Provide the [X, Y] coordinate of the cell's center where the given text is located.  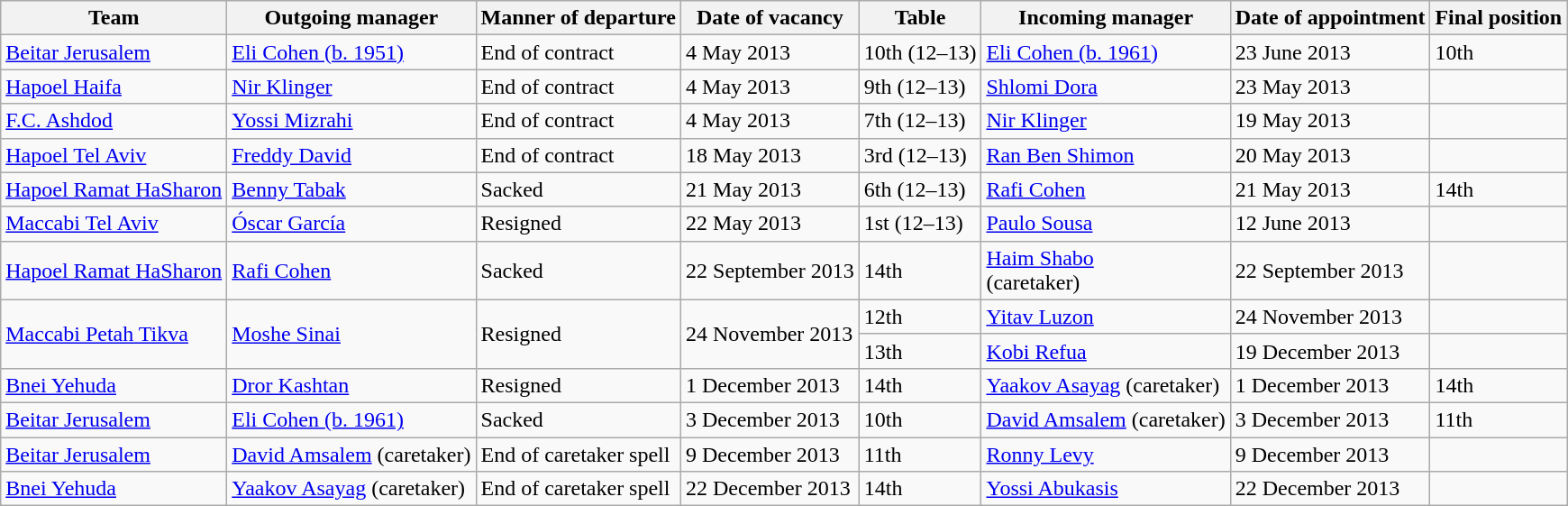
Yossi Abukasis [1106, 489]
Hapoel Haifa [114, 87]
18 May 2013 [770, 155]
Hapoel Tel Aviv [114, 155]
13th [920, 351]
9th (12–13) [920, 87]
Outgoing manager [351, 18]
Óscar García [351, 224]
Freddy David [351, 155]
Haim Shabo(caretaker) [1106, 271]
Benny Tabak [351, 189]
22 May 2013 [770, 224]
19 May 2013 [1330, 121]
Date of appointment [1330, 18]
F.C. Ashdod [114, 121]
Eli Cohen (b. 1951) [351, 52]
Team [114, 18]
23 May 2013 [1330, 87]
Maccabi Tel Aviv [114, 224]
Ronny Levy [1106, 454]
7th (12–13) [920, 121]
Yossi Mizrahi [351, 121]
20 May 2013 [1330, 155]
19 December 2013 [1330, 351]
Kobi Refua [1106, 351]
1st (12–13) [920, 224]
Date of vacancy [770, 18]
Incoming manager [1106, 18]
Manner of departure [579, 18]
Dror Kashtan [351, 385]
6th (12–13) [920, 189]
12th [920, 317]
Shlomi Dora [1106, 87]
Final position [1499, 18]
Maccabi Petah Tikva [114, 334]
23 June 2013 [1330, 52]
Table [920, 18]
Moshe Sinai [351, 334]
10th (12–13) [920, 52]
12 June 2013 [1330, 224]
3rd (12–13) [920, 155]
Ran Ben Shimon [1106, 155]
Paulo Sousa [1106, 224]
Yitav Luzon [1106, 317]
